Return the [x, y] coordinate for the center point of the cell that contains the specified text.  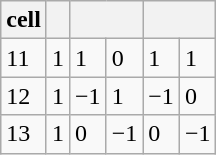
13 [24, 134]
12 [24, 96]
cell [24, 20]
11 [24, 58]
